Return the (x, y) coordinate for the center point of the cell that contains the specified text.  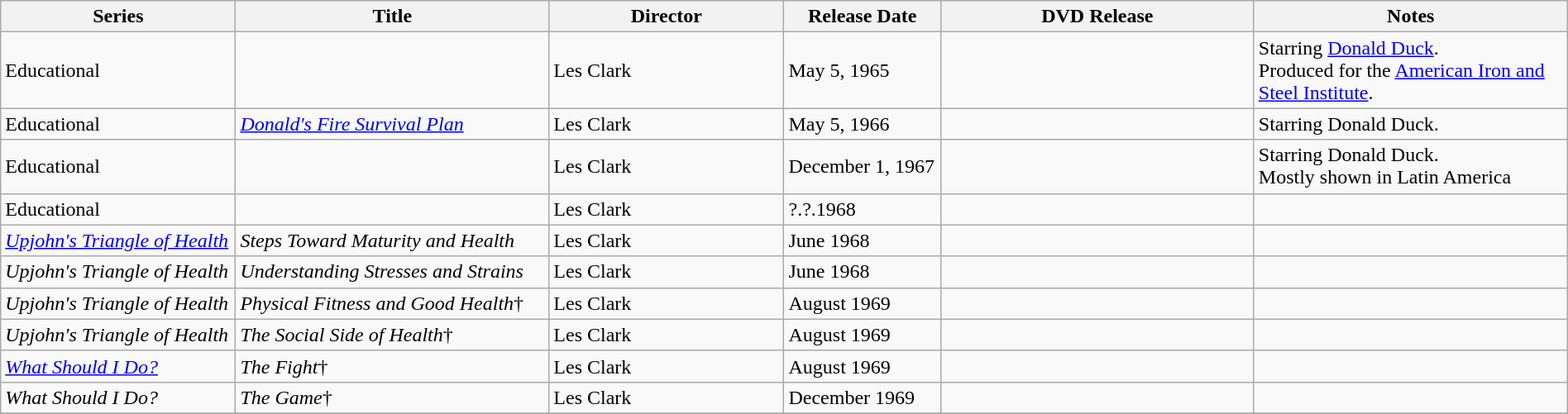
Notes (1411, 17)
Physical Fitness and Good Health† (392, 303)
December 1969 (862, 397)
The Social Side of Health† (392, 335)
May 5, 1966 (862, 124)
December 1, 1967 (862, 167)
Series (118, 17)
Starring Donald Duck. (1411, 124)
Release Date (862, 17)
DVD Release (1097, 17)
The Game† (392, 397)
Donald's Fire Survival Plan (392, 124)
Starring Donald Duck.Mostly shown in Latin America (1411, 167)
?.?.1968 (862, 209)
May 5, 1965 (862, 70)
Starring Donald Duck.Produced for the American Iron and Steel Institute. (1411, 70)
Title (392, 17)
Steps Toward Maturity and Health (392, 240)
The Fight† (392, 366)
Understanding Stresses and Strains (392, 272)
Director (667, 17)
